Search for the cell housing the specified text and yield its (x, y) center coordinate. 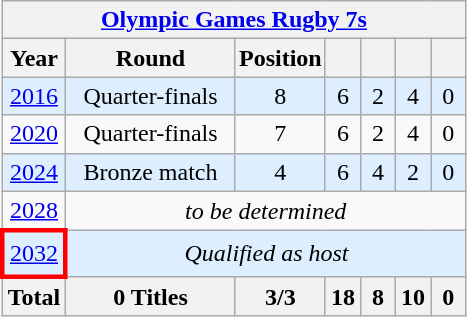
10 (414, 297)
to be determined (266, 211)
3/3 (280, 297)
Olympic Games Rugby 7s (234, 20)
Total (34, 297)
2024 (34, 172)
2016 (34, 96)
2032 (34, 254)
2020 (34, 134)
Bronze match (150, 172)
Year (34, 58)
Position (280, 58)
18 (342, 297)
7 (280, 134)
2028 (34, 211)
Round (150, 58)
Qualified as host (266, 254)
0 Titles (150, 297)
